Pinpoint the cell where the given text exists, returning its (x, y) midpoint coordinate. 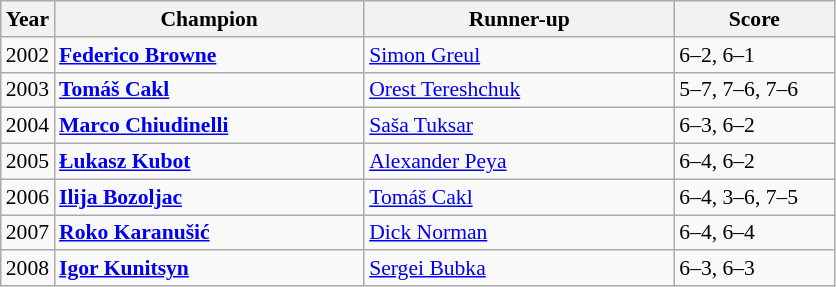
Marco Chiudinelli (209, 126)
Igor Kunitsyn (209, 269)
2003 (28, 90)
Runner-up (519, 19)
2006 (28, 197)
Sergei Bubka (519, 269)
Ilija Bozoljac (209, 197)
2005 (28, 162)
Dick Norman (519, 233)
6–3, 6–3 (754, 269)
6–3, 6–2 (754, 126)
Simon Greul (519, 55)
6–4, 3–6, 7–5 (754, 197)
2008 (28, 269)
Score (754, 19)
Year (28, 19)
Saša Tuksar (519, 126)
Federico Browne (209, 55)
2007 (28, 233)
5–7, 7–6, 7–6 (754, 90)
Orest Tereshchuk (519, 90)
Champion (209, 19)
6–4, 6–4 (754, 233)
Roko Karanušić (209, 233)
2002 (28, 55)
Łukasz Kubot (209, 162)
Alexander Peya (519, 162)
6–4, 6–2 (754, 162)
6–2, 6–1 (754, 55)
2004 (28, 126)
